Determine the (x, y) coordinate at the center of the cell enclosing the given text.  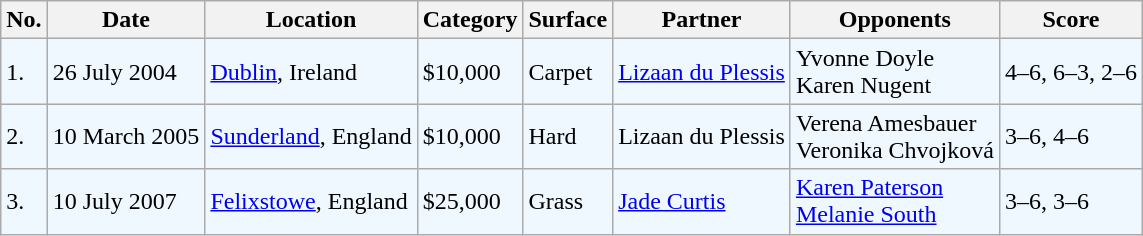
Jade Curtis (702, 202)
2. (24, 136)
4–6, 6–3, 2–6 (1070, 72)
1. (24, 72)
Yvonne Doyle Karen Nugent (894, 72)
Score (1070, 20)
Verena Amesbauer Veronika Chvojková (894, 136)
Partner (702, 20)
26 July 2004 (126, 72)
3–6, 3–6 (1070, 202)
Hard (568, 136)
Felixstowe, England (311, 202)
3–6, 4–6 (1070, 136)
Grass (568, 202)
No. (24, 20)
Opponents (894, 20)
Date (126, 20)
Dublin, Ireland (311, 72)
Location (311, 20)
10 July 2007 (126, 202)
Carpet (568, 72)
Sunderland, England (311, 136)
Surface (568, 20)
3. (24, 202)
Karen Paterson Melanie South (894, 202)
$25,000 (470, 202)
Category (470, 20)
10 March 2005 (126, 136)
